Extract the [X, Y] coordinate from the center of the cell holding the provided text.  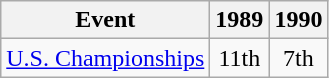
Event [106, 20]
U.S. Championships [106, 58]
11th [240, 58]
7th [298, 58]
1990 [298, 20]
1989 [240, 20]
